Capture the cell that displays the provided text and extract its [X, Y] central coordinate. 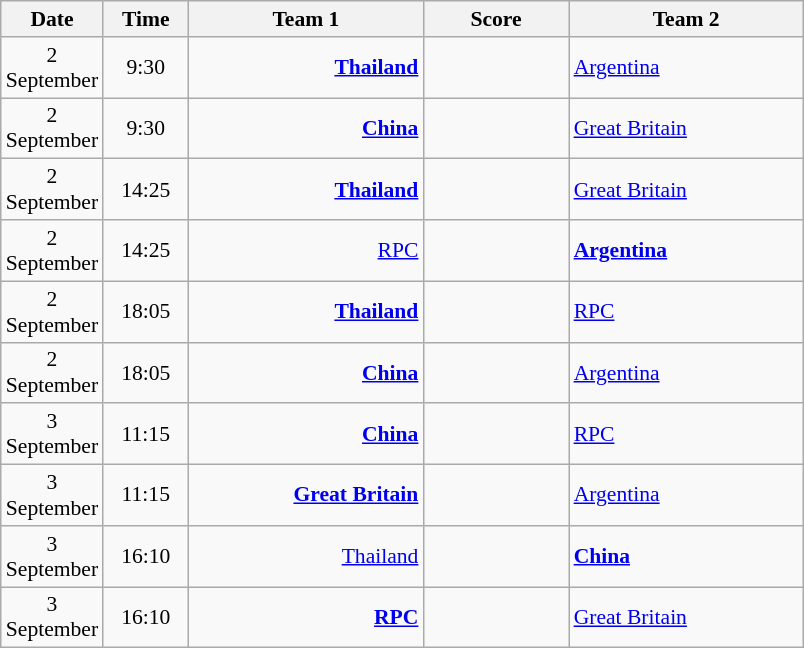
Time [146, 19]
Team 1 [306, 19]
Team 2 [686, 19]
Score [496, 19]
Date [52, 19]
